Detect which cell encompasses the target text, then output its (X, Y) center coordinate. 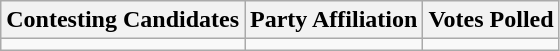
Party Affiliation (334, 20)
Votes Polled (491, 20)
Contesting Candidates (123, 20)
